Pinpoint the cell where the given text exists, returning its [x, y] midpoint coordinate. 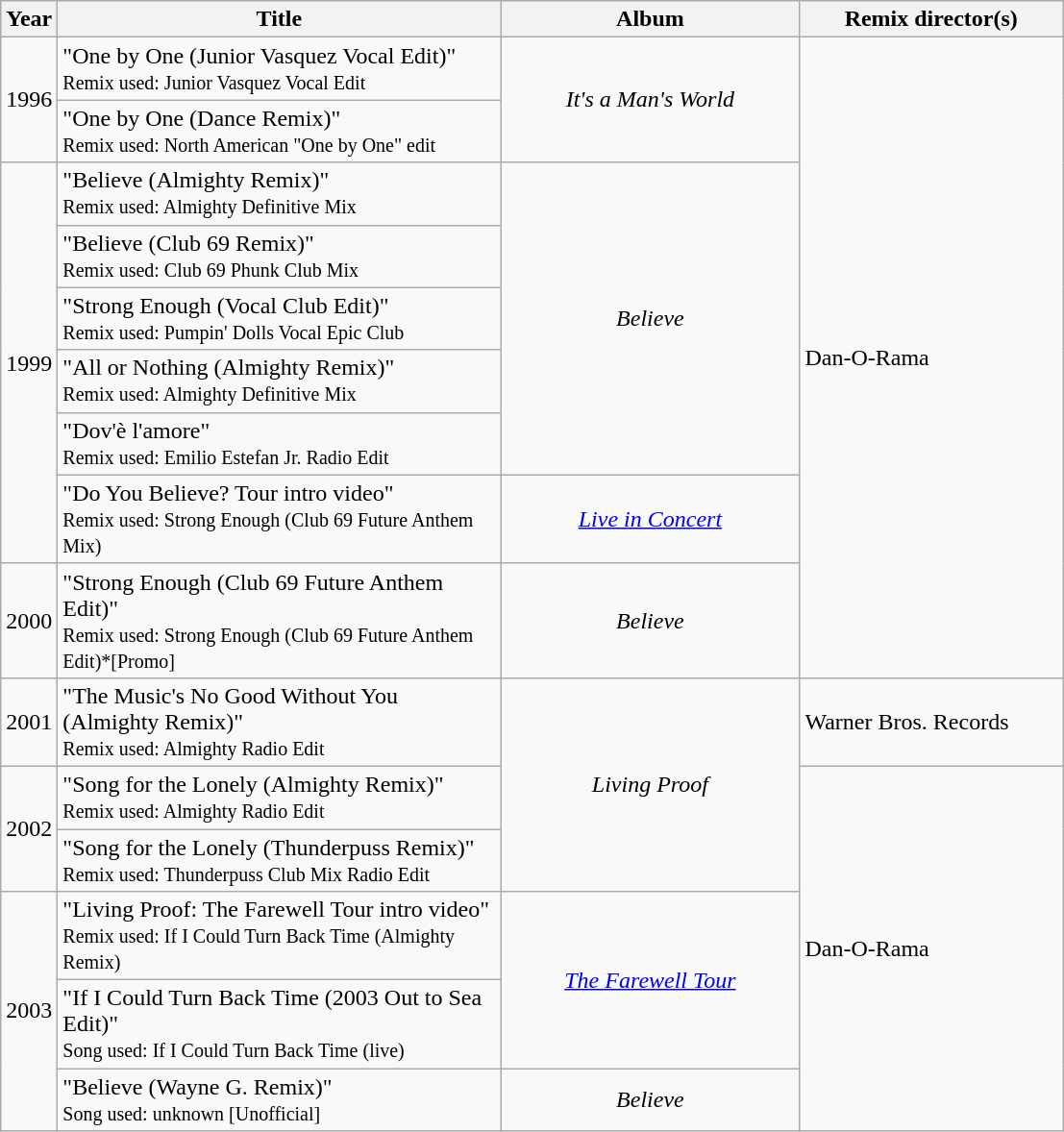
2002 [29, 828]
"Living Proof: The Farewell Tour intro video"Remix used: If I Could Turn Back Time (Almighty Remix) [279, 936]
The Farewell Tour [650, 980]
"One by One (Dance Remix)"Remix used: North American "One by One" edit [279, 131]
"Dov'è l'amore"Remix used: Emilio Estefan Jr. Radio Edit [279, 444]
It's a Man's World [650, 100]
Album [650, 19]
2001 [29, 722]
"The Music's No Good Without You (Almighty Remix)"Remix used: Almighty Radio Edit [279, 722]
Year [29, 19]
"Song for the Lonely (Almighty Remix)"Remix used: Almighty Radio Edit [279, 798]
"Believe (Wayne G. Remix)"Song used: unknown [Unofficial] [279, 1099]
"Song for the Lonely (Thunderpuss Remix)"Remix used: Thunderpuss Club Mix Radio Edit [279, 859]
"Do You Believe? Tour intro video"Remix used: Strong Enough (Club 69 Future Anthem Mix) [279, 519]
"One by One (Junior Vasquez Vocal Edit)"Remix used: Junior Vasquez Vocal Edit [279, 69]
1996 [29, 100]
"Strong Enough (Club 69 Future Anthem Edit)"Remix used: Strong Enough (Club 69 Future Anthem Edit)*[Promo] [279, 621]
"Believe (Club 69 Remix)"Remix used: Club 69 Phunk Club Mix [279, 256]
Remix director(s) [931, 19]
Title [279, 19]
"All or Nothing (Almighty Remix)"Remix used: Almighty Definitive Mix [279, 381]
Live in Concert [650, 519]
"Believe (Almighty Remix)"Remix used: Almighty Definitive Mix [279, 194]
Warner Bros. Records [931, 722]
"Strong Enough (Vocal Club Edit)"Remix used: Pumpin' Dolls Vocal Epic Club [279, 319]
1999 [29, 363]
2003 [29, 1011]
"If I Could Turn Back Time (2003 Out to Sea Edit)"Song used: If I Could Turn Back Time (live) [279, 1024]
Living Proof [650, 784]
2000 [29, 621]
